From the cell containing the given text, extract its center point as (x, y) coordinate. 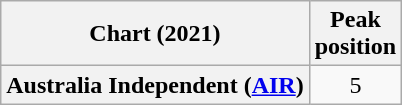
Chart (2021) (155, 34)
5 (355, 85)
Australia Independent (AIR) (155, 85)
Peakposition (355, 34)
